For the text-containing cell, return its midpoint in (x, y) coordinate format. 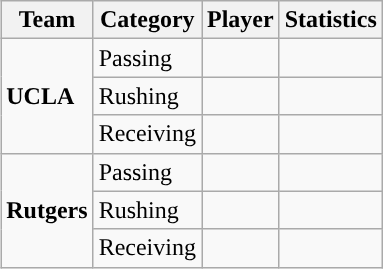
Rutgers (47, 210)
Player (241, 20)
Team (47, 20)
Statistics (330, 20)
Category (147, 20)
UCLA (47, 96)
